Extract the (X, Y) coordinate from the center of the cell holding the provided text.  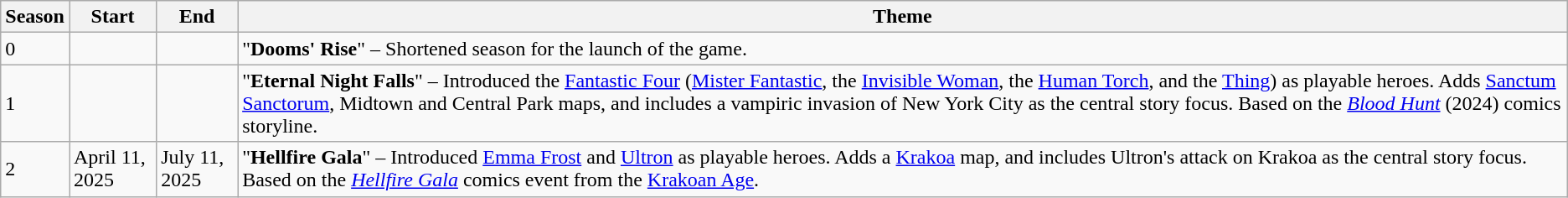
April 11, 2025 (112, 169)
End (198, 17)
Start (112, 17)
Season (35, 17)
0 (35, 49)
Theme (903, 17)
"Dooms' Rise" – Shortened season for the launch of the game. (903, 49)
1 (35, 103)
2 (35, 169)
July 11, 2025 (198, 169)
